Pinpoint the cell where the given text exists, returning its [x, y] midpoint coordinate. 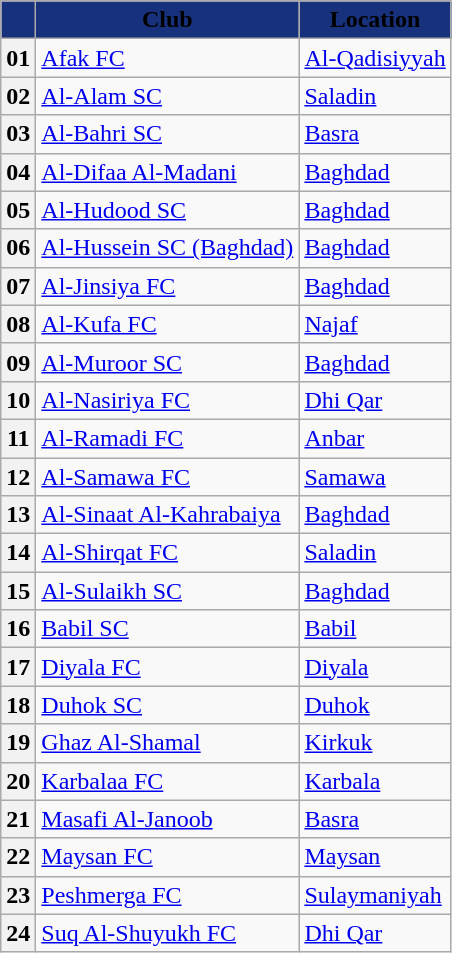
15 [18, 591]
10 [18, 400]
Babil SC [168, 629]
Al-Difaa Al-Madani [168, 172]
Ghaz Al-Shamal [168, 743]
12 [18, 477]
20 [18, 781]
Sulaymaniyah [375, 895]
13 [18, 515]
Afak FC [168, 58]
16 [18, 629]
06 [18, 248]
Al-Hudood SC [168, 210]
Masafi Al-Janoob [168, 819]
Karbala [375, 781]
Karbalaa FC [168, 781]
Al-Shirqat FC [168, 553]
14 [18, 553]
Al-Alam SC [168, 96]
Club [168, 20]
23 [18, 895]
Al-Muroor SC [168, 362]
22 [18, 857]
Samawa [375, 477]
Al-Sinaat Al-Kahrabaiya [168, 515]
Maysan FC [168, 857]
Al-Nasiriya FC [168, 400]
Al-Samawa FC [168, 477]
01 [18, 58]
03 [18, 134]
02 [18, 96]
Al-Jinsiya FC [168, 286]
19 [18, 743]
17 [18, 667]
24 [18, 933]
Location [375, 20]
Al-Ramadi FC [168, 438]
09 [18, 362]
07 [18, 286]
Anbar [375, 438]
11 [18, 438]
21 [18, 819]
Kirkuk [375, 743]
18 [18, 705]
Najaf [375, 324]
08 [18, 324]
Duhok SC [168, 705]
Babil [375, 629]
Al-Sulaikh SC [168, 591]
Maysan [375, 857]
05 [18, 210]
Al-Bahri SC [168, 134]
04 [18, 172]
Al-Kufa FC [168, 324]
Diyala [375, 667]
Peshmerga FC [168, 895]
Al-Qadisiyyah [375, 58]
Al-Hussein SC (Baghdad) [168, 248]
Duhok [375, 705]
Diyala FC [168, 667]
Suq Al-Shuyukh FC [168, 933]
